Output the (x, y) coordinate of the center of the cell containing the given text.  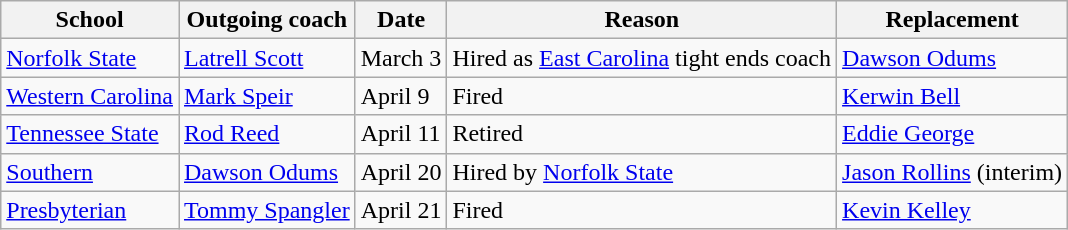
Mark Speir (266, 96)
April 20 (401, 172)
Eddie George (952, 134)
Kerwin Bell (952, 96)
Norfolk State (90, 58)
April 11 (401, 134)
Kevin Kelley (952, 210)
Latrell Scott (266, 58)
Tommy Spangler (266, 210)
Date (401, 20)
Jason Rollins (interim) (952, 172)
April 9 (401, 96)
March 3 (401, 58)
Reason (642, 20)
Tennessee State (90, 134)
Rod Reed (266, 134)
April 21 (401, 210)
Replacement (952, 20)
Hired as East Carolina tight ends coach (642, 58)
Hired by Norfolk State (642, 172)
Western Carolina (90, 96)
Presbyterian (90, 210)
School (90, 20)
Outgoing coach (266, 20)
Southern (90, 172)
Retired (642, 134)
